Scan for the cell matching the given text and deliver its [x, y] coordinate at center. 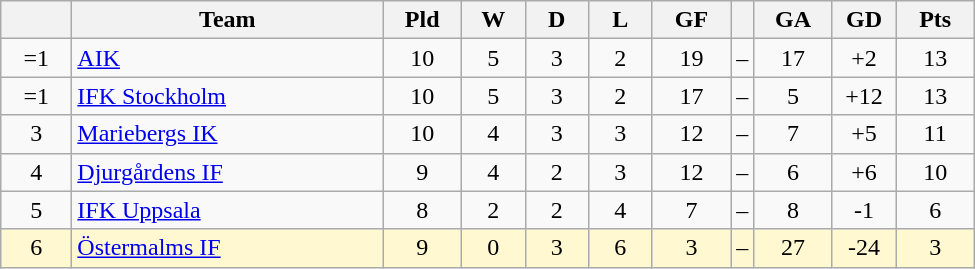
+6 [864, 172]
+2 [864, 58]
Östermalms IF [228, 248]
-1 [864, 210]
AIK [228, 58]
-24 [864, 248]
GF [692, 20]
Team [228, 20]
27 [794, 248]
Pld [422, 20]
D [557, 20]
GA [794, 20]
W [493, 20]
+12 [864, 96]
Pts [936, 20]
0 [493, 248]
IFK Stockholm [228, 96]
19 [692, 58]
L [621, 20]
Djurgårdens IF [228, 172]
+5 [864, 134]
Mariebergs IK [228, 134]
IFK Uppsala [228, 210]
GD [864, 20]
11 [936, 134]
